Find where the given text appears and provide that cell's center as [X, Y] coordinate. 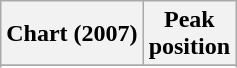
Peak position [189, 34]
Chart (2007) [72, 34]
